Pinpoint the cell where the given text exists, returning its [X, Y] midpoint coordinate. 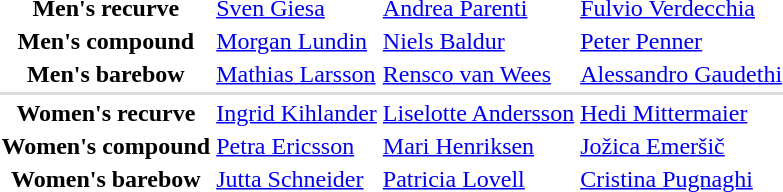
Women's compound [106, 146]
Men's barebow [106, 74]
Petra Ericsson [297, 146]
Liselotte Andersson [478, 113]
Women's recurve [106, 113]
Niels Baldur [478, 41]
Rensco van Wees [478, 74]
Mathias Larsson [297, 74]
Ingrid Kihlander [297, 113]
Men's compound [106, 41]
Mari Henriksen [478, 146]
Morgan Lundin [297, 41]
